Search for the cell housing the specified text and yield its (x, y) center coordinate. 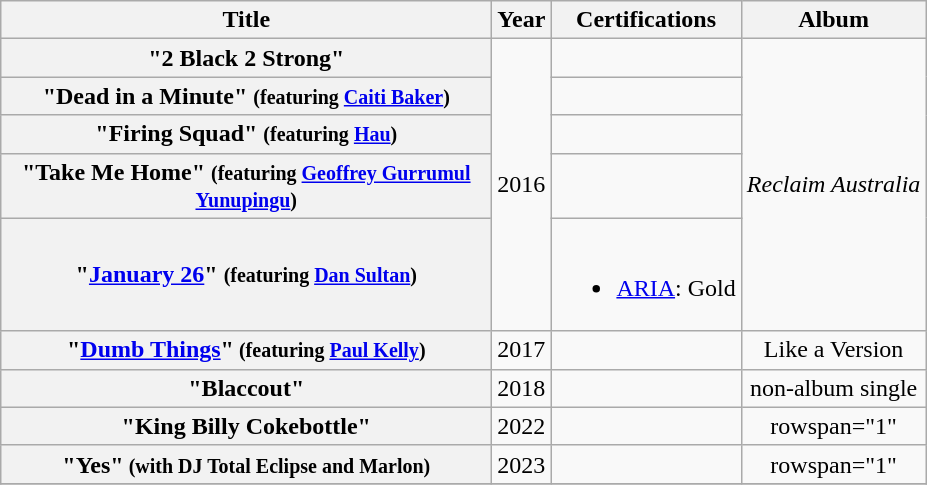
Certifications (646, 20)
non-album single (834, 388)
"Yes" (with DJ Total Eclipse and Marlon) (246, 464)
2022 (522, 426)
2017 (522, 350)
Album (834, 20)
"Blaccout" (246, 388)
2018 (522, 388)
Title (246, 20)
"Firing Squad" (featuring Hau) (246, 134)
"King Billy Cokebottle" (246, 426)
"January 26" (featuring Dan Sultan) (246, 274)
"Take Me Home" (featuring Geoffrey Gurrumul Yunupingu) (246, 186)
2016 (522, 185)
Year (522, 20)
"2 Black 2 Strong" (246, 58)
Like a Version (834, 350)
"Dead in a Minute" (featuring Caiti Baker) (246, 96)
Reclaim Australia (834, 185)
ARIA: Gold (646, 274)
"Dumb Things" (featuring Paul Kelly) (246, 350)
2023 (522, 464)
